Output the (x, y) coordinate of the center of the cell containing the given text.  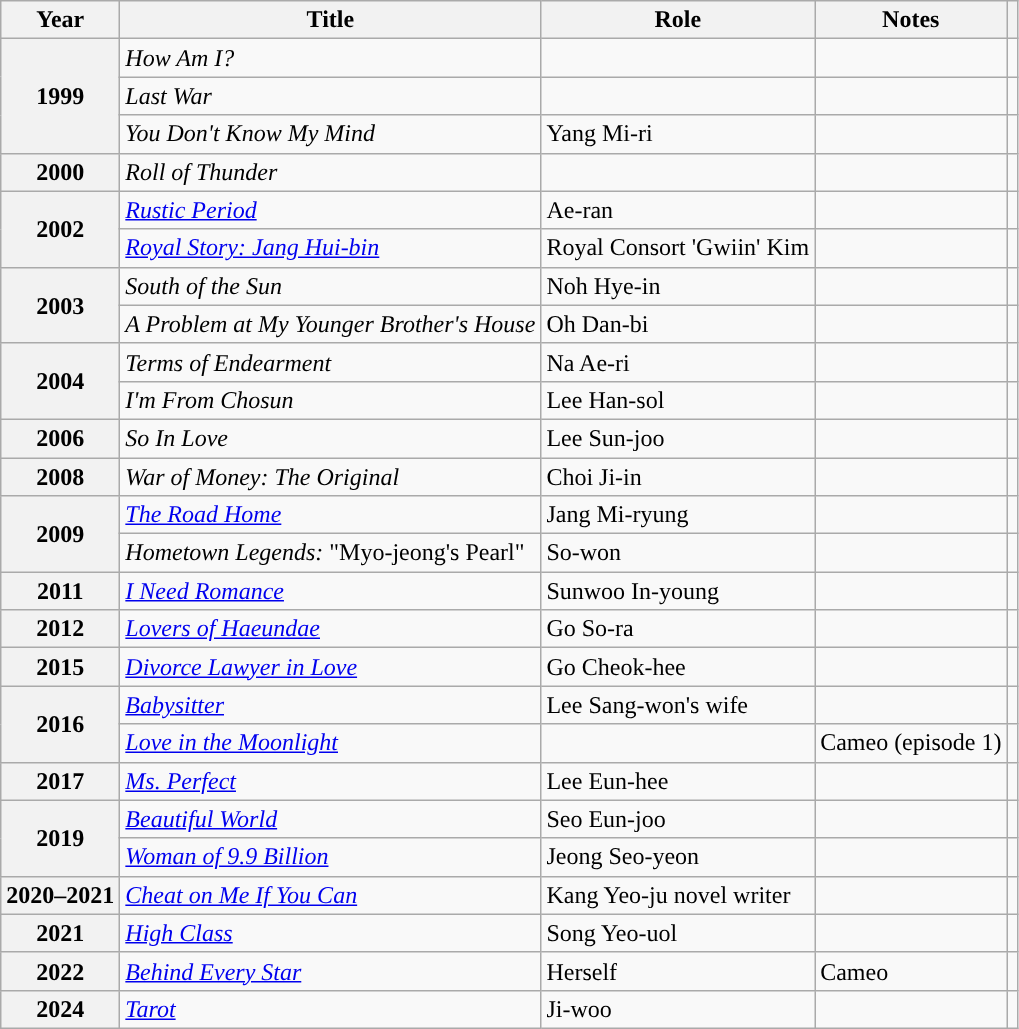
So-won (678, 553)
Cheat on Me If You Can (330, 895)
2020–2021 (60, 895)
I'm From Chosun (330, 400)
2002 (60, 229)
2015 (60, 667)
Woman of 9.9 Billion (330, 857)
Cameo (911, 971)
Tarot (330, 1009)
Royal Consort 'Gwiin' Kim (678, 248)
Lovers of Haeundae (330, 629)
Ms. Perfect (330, 781)
So In Love (330, 438)
A Problem at My Younger Brother's House (330, 324)
Lee Han-sol (678, 400)
Rustic Period (330, 210)
Herself (678, 971)
Royal Story: Jang Hui-bin (330, 248)
Seo Eun-joo (678, 819)
Last War (330, 96)
Choi Ji-in (678, 477)
1999 (60, 96)
Oh Dan-bi (678, 324)
2017 (60, 781)
2003 (60, 305)
Roll of Thunder (330, 172)
2006 (60, 438)
How Am I? (330, 58)
Beautiful World (330, 819)
South of the Sun (330, 286)
The Road Home (330, 515)
Lee Sun-joo (678, 438)
Role (678, 20)
Year (60, 20)
2021 (60, 933)
2019 (60, 838)
Love in the Moonlight (330, 743)
Jang Mi-ryung (678, 515)
Kang Yeo-ju novel writer (678, 895)
Notes (911, 20)
2009 (60, 534)
2004 (60, 381)
Yang Mi-ri (678, 134)
War of Money: The Original (330, 477)
2011 (60, 591)
Terms of Endearment (330, 362)
2000 (60, 172)
Divorce Lawyer in Love (330, 667)
High Class (330, 933)
Go Cheok-hee (678, 667)
2024 (60, 1009)
Lee Sang-won's wife (678, 705)
2012 (60, 629)
Song Yeo-uol (678, 933)
Behind Every Star (330, 971)
Noh Hye-in (678, 286)
2008 (60, 477)
Jeong Seo-yeon (678, 857)
2016 (60, 724)
You Don't Know My Mind (330, 134)
Na Ae-ri (678, 362)
Ae-ran (678, 210)
Sunwoo In-young (678, 591)
Ji-woo (678, 1009)
Go So-ra (678, 629)
Lee Eun-hee (678, 781)
2022 (60, 971)
Hometown Legends: "Myo-jeong's Pearl" (330, 553)
Title (330, 20)
Cameo (episode 1) (911, 743)
I Need Romance (330, 591)
Babysitter (330, 705)
